Pinpoint the cell where the given text exists, returning its [x, y] midpoint coordinate. 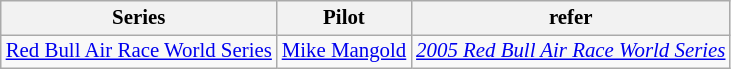
2005 Red Bull Air Race World Series [570, 51]
Pilot [344, 18]
refer [570, 18]
Red Bull Air Race World Series [139, 51]
Series [139, 18]
Mike Mangold [344, 51]
